Capture the cell that displays the provided text and extract its [x, y] central coordinate. 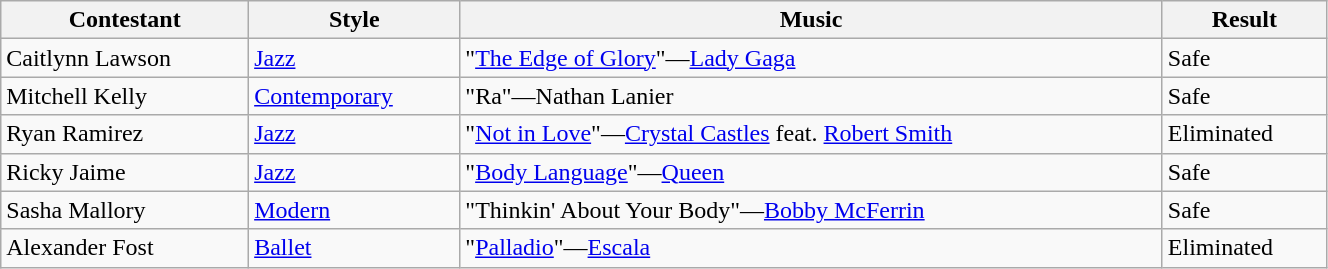
Sasha Mallory [125, 210]
Music [811, 20]
Mitchell Kelly [125, 96]
"Body Language"—Queen [811, 172]
Caitlynn Lawson [125, 58]
Contemporary [354, 96]
Ryan Ramirez [125, 134]
"Thinkin' About Your Body"—Bobby McFerrin [811, 210]
Alexander Fost [125, 248]
Ricky Jaime [125, 172]
"The Edge of Glory"—Lady Gaga [811, 58]
"Palladio"—Escala [811, 248]
Modern [354, 210]
Contestant [125, 20]
Result [1244, 20]
"Not in Love"—Crystal Castles feat. Robert Smith [811, 134]
"Ra"—Nathan Lanier [811, 96]
Ballet [354, 248]
Style [354, 20]
